Determine the [x, y] coordinate at the center of the cell enclosing the given text.  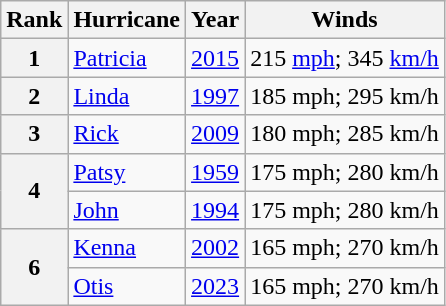
Linda [127, 96]
John [127, 210]
2009 [216, 134]
Otis [127, 286]
1 [34, 58]
Rick [127, 134]
4 [34, 191]
Kenna [127, 248]
2002 [216, 248]
1997 [216, 96]
Patricia [127, 58]
1994 [216, 210]
Winds [345, 20]
1959 [216, 172]
180 mph; 285 km/h [345, 134]
Patsy [127, 172]
2023 [216, 286]
6 [34, 267]
185 mph; 295 km/h [345, 96]
Rank [34, 20]
2 [34, 96]
Year [216, 20]
215 mph; 345 km/h [345, 58]
3 [34, 134]
2015 [216, 58]
Hurricane [127, 20]
